Scan for the cell matching the given text and deliver its (X, Y) coordinate at center. 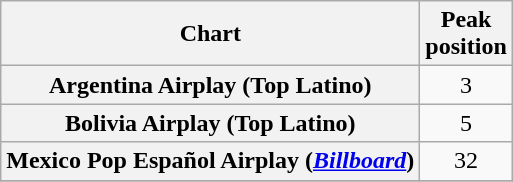
Argentina Airplay (Top Latino) (210, 85)
32 (466, 161)
5 (466, 123)
Bolivia Airplay (Top Latino) (210, 123)
Chart (210, 34)
3 (466, 85)
Peakposition (466, 34)
Mexico Pop Español Airplay (Billboard) (210, 161)
